Determine the (X, Y) coordinate at the center of the cell enclosing the given text.  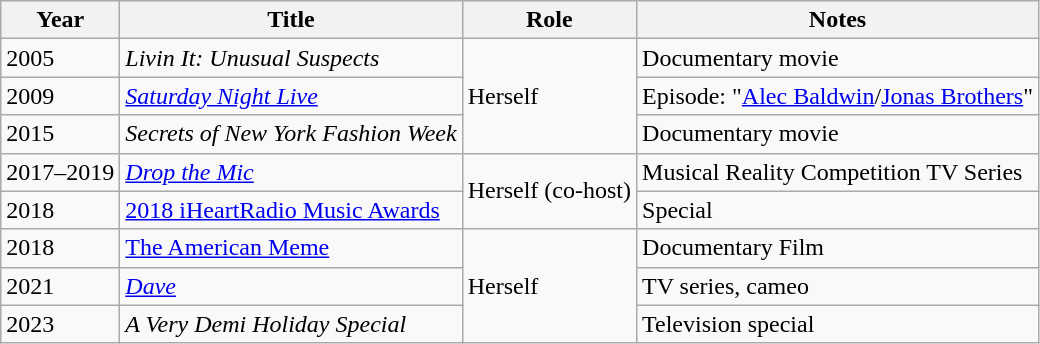
Episode: "Alec Baldwin/Jonas Brothers" (838, 96)
Year (60, 20)
Television special (838, 324)
2018 iHeartRadio Music Awards (291, 210)
2015 (60, 134)
The American Meme (291, 248)
Secrets of New York Fashion Week (291, 134)
Documentary Film (838, 248)
A Very Demi Holiday Special (291, 324)
2023 (60, 324)
2021 (60, 286)
TV series, cameo (838, 286)
Dave (291, 286)
Role (549, 20)
Musical Reality Competition TV Series (838, 172)
Notes (838, 20)
2017–2019 (60, 172)
2009 (60, 96)
Drop the Mic (291, 172)
Special (838, 210)
2005 (60, 58)
Title (291, 20)
Saturday Night Live (291, 96)
Herself (co-host) (549, 191)
Livin It: Unusual Suspects (291, 58)
